Output the (x, y) coordinate of the center of the cell containing the given text.  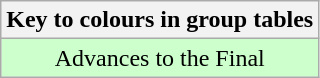
Key to colours in group tables (160, 20)
Advances to the Final (160, 58)
